Extract the (x, y) coordinate from the center of the cell holding the provided text.  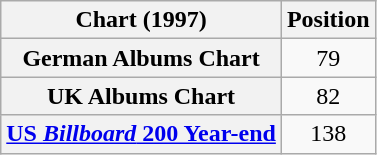
Position (328, 20)
US Billboard 200 Year-end (142, 134)
138 (328, 134)
82 (328, 96)
UK Albums Chart (142, 96)
79 (328, 58)
Chart (1997) (142, 20)
German Albums Chart (142, 58)
